From the cell containing the given text, extract its center point as (x, y) coordinate. 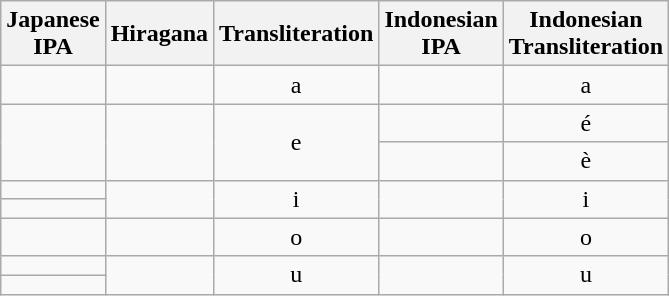
Hiragana (159, 34)
é (586, 123)
Transliteration (296, 34)
è (586, 161)
e (296, 142)
JapaneseIPA (53, 34)
IndonesianIPA (441, 34)
IndonesianTransliteration (586, 34)
